Pinpoint the cell where the given text exists, returning its (X, Y) midpoint coordinate. 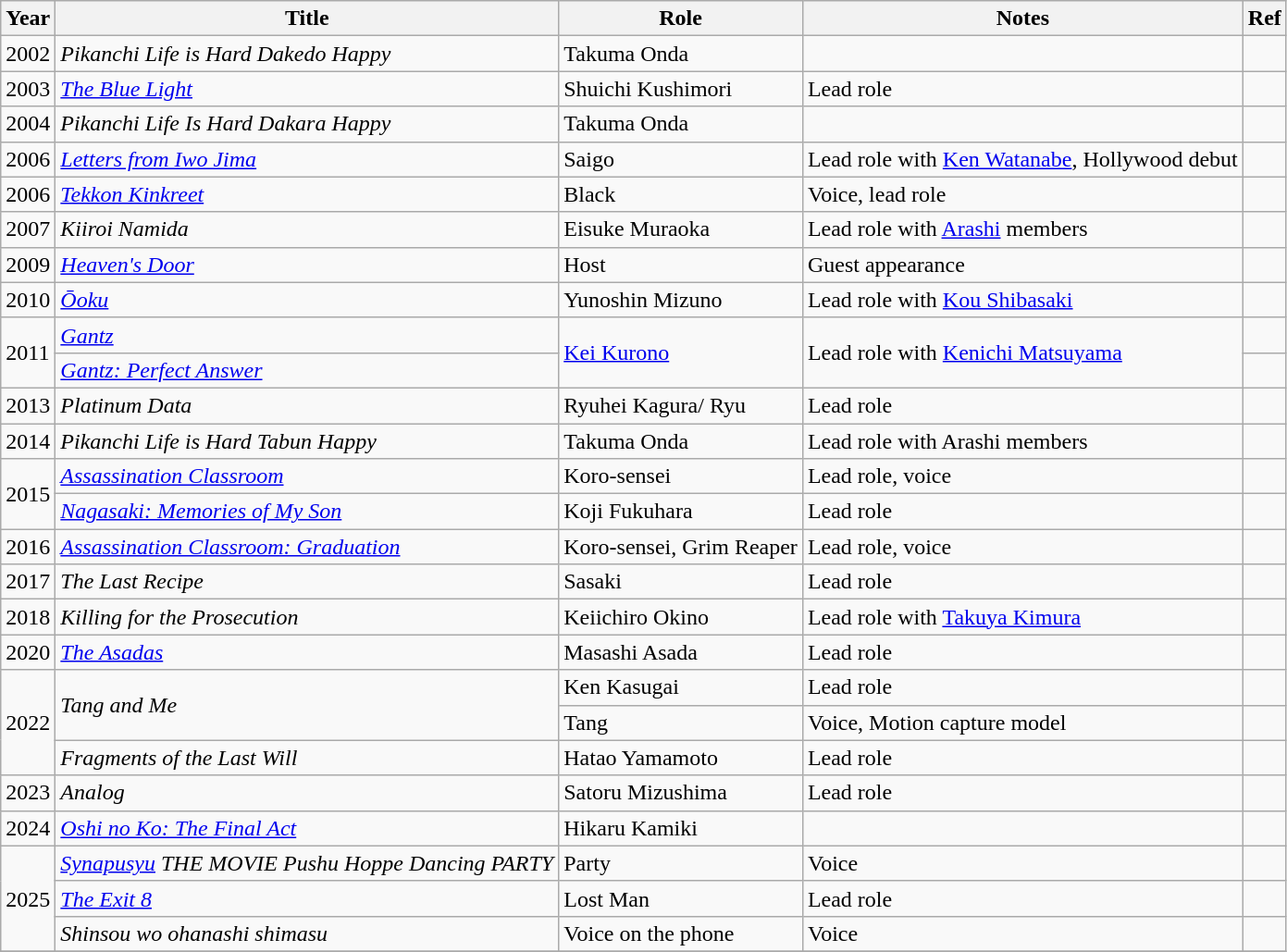
2015 (28, 494)
Host (681, 265)
2025 (28, 898)
The Exit 8 (307, 898)
2004 (28, 124)
2024 (28, 828)
Koro-sensei, Grim Reaper (681, 547)
Pikanchi Life is Hard Dakedo Happy (307, 54)
Oshi no Ko: The Final Act (307, 828)
Nagasaki: Memories of My Son (307, 512)
Heaven's Door (307, 265)
Notes (1022, 19)
Masashi Asada (681, 652)
2018 (28, 617)
The Blue Light (307, 89)
Hikaru Kamiki (681, 828)
Voice, lead role (1022, 194)
Kiiroi Namida (307, 229)
Role (681, 19)
Lead role with Kenichi Matsuyama (1022, 352)
Ryuhei Kagura/ Ryu (681, 405)
Satoru Mizushima (681, 793)
Gantz (307, 335)
Party (681, 863)
Tekkon Kinkreet (307, 194)
Platinum Data (307, 405)
The Asadas (307, 652)
2009 (28, 265)
Gantz: Perfect Answer (307, 370)
Voice, Motion capture model (1022, 723)
Synapusyu THE MOVIE Pushu Hoppe Dancing PARTY (307, 863)
2016 (28, 547)
2017 (28, 582)
Tang and Me (307, 705)
Saigo (681, 159)
Keiichiro Okino (681, 617)
Fragments of the Last Will (307, 758)
2003 (28, 89)
2010 (28, 300)
Shuichi Kushimori (681, 89)
Analog (307, 793)
Ken Kasugai (681, 687)
2014 (28, 441)
Shinsou wo ohanashi shimasu (307, 933)
2020 (28, 652)
2007 (28, 229)
Lead role with Ken Watanabe, Hollywood debut (1022, 159)
Letters from Iwo Jima (307, 159)
Assassination Classroom: Graduation (307, 547)
Kei Kurono (681, 352)
Pikanchi Life Is Hard Dakara Happy (307, 124)
The Last Recipe (307, 582)
2023 (28, 793)
Title (307, 19)
Guest appearance (1022, 265)
Lost Man (681, 898)
Lead role with Kou Shibasaki (1022, 300)
Tang (681, 723)
2002 (28, 54)
2013 (28, 405)
Lead role with Takuya Kimura (1022, 617)
2022 (28, 723)
Pikanchi Life is Hard Tabun Happy (307, 441)
Hatao Yamamoto (681, 758)
Sasaki (681, 582)
Eisuke Muraoka (681, 229)
Koji Fukuhara (681, 512)
Year (28, 19)
Voice on the phone (681, 933)
Black (681, 194)
Assassination Classroom (307, 476)
Yunoshin Mizuno (681, 300)
Killing for the Prosecution (307, 617)
Ref (1264, 19)
Ōoku (307, 300)
2011 (28, 352)
Koro-sensei (681, 476)
